Scan for the cell matching the given text and deliver its (x, y) coordinate at center. 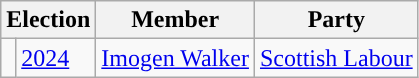
Scottish Labour (336, 58)
Imogen Walker (176, 58)
Member (176, 20)
Party (336, 20)
Election (48, 20)
2024 (56, 58)
